Provide the [x, y] coordinate of the cell's center where the given text is located.  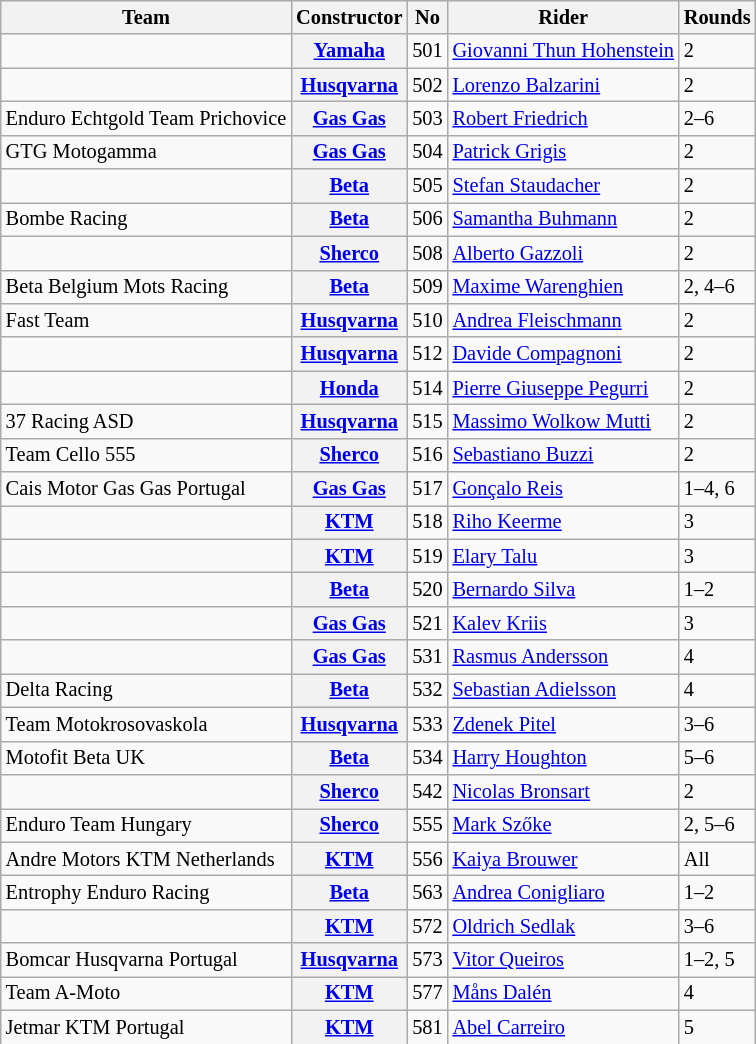
Entrophy Enduro Racing [146, 892]
502 [427, 85]
Stefan Staudacher [564, 186]
572 [427, 926]
514 [427, 388]
Riho Keerme [564, 522]
No [427, 17]
Cais Motor Gas Gas Portugal [146, 489]
Enduro Echtgold Team Prichovice [146, 118]
2, 5–6 [718, 825]
Bombe Racing [146, 219]
Robert Friedrich [564, 118]
Giovanni Thun Hohenstein [564, 51]
503 [427, 118]
Vitor Queiros [564, 960]
Kaiya Brouwer [564, 859]
Massimo Wolkow Mutti [564, 421]
Abel Carreiro [564, 1027]
Team Motokrosovaskola [146, 724]
2–6 [718, 118]
509 [427, 287]
505 [427, 186]
Andrea Conigliaro [564, 892]
Andre Motors KTM Netherlands [146, 859]
Samantha Buhmann [564, 219]
520 [427, 589]
5–6 [718, 758]
573 [427, 960]
531 [427, 657]
521 [427, 623]
581 [427, 1027]
Jetmar KTM Portugal [146, 1027]
37 Racing ASD [146, 421]
Constructor [349, 17]
532 [427, 690]
534 [427, 758]
Sebastian Adielsson [564, 690]
Rider [564, 17]
504 [427, 152]
Rasmus Andersson [564, 657]
516 [427, 455]
Team [146, 17]
Andrea Fleischmann [564, 320]
Nicolas Bronsart [564, 791]
Team Cello 555 [146, 455]
533 [427, 724]
Måns Dalén [564, 993]
577 [427, 993]
512 [427, 354]
Gonçalo Reis [564, 489]
563 [427, 892]
1–4, 6 [718, 489]
Rounds [718, 17]
542 [427, 791]
556 [427, 859]
Davide Compagnoni [564, 354]
Elary Talu [564, 556]
Bomcar Husqvarna Portugal [146, 960]
Zdenek Pitel [564, 724]
506 [427, 219]
Enduro Team Hungary [146, 825]
1–2, 5 [718, 960]
555 [427, 825]
508 [427, 253]
5 [718, 1027]
517 [427, 489]
Alberto Gazzoli [564, 253]
518 [427, 522]
Bernardo Silva [564, 589]
501 [427, 51]
Mark Szőke [564, 825]
510 [427, 320]
515 [427, 421]
Kalev Kriis [564, 623]
Patrick Grigis [564, 152]
Honda [349, 388]
Harry Houghton [564, 758]
2, 4–6 [718, 287]
Maxime Warenghien [564, 287]
Delta Racing [146, 690]
Pierre Giuseppe Pegurri [564, 388]
Beta Belgium Mots Racing [146, 287]
Sebastiano Buzzi [564, 455]
Fast Team [146, 320]
519 [427, 556]
Yamaha [349, 51]
All [718, 859]
Motofit Beta UK [146, 758]
Lorenzo Balzarini [564, 85]
Team A-Moto [146, 993]
Oldrich Sedlak [564, 926]
GTG Motogamma [146, 152]
